Return [X, Y] of the center of cell containing provided text 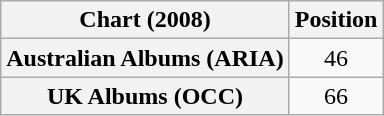
66 [336, 96]
Australian Albums (ARIA) [145, 58]
46 [336, 58]
Chart (2008) [145, 20]
Position [336, 20]
UK Albums (OCC) [145, 96]
